From the cell containing the given text, extract its center point as [x, y] coordinate. 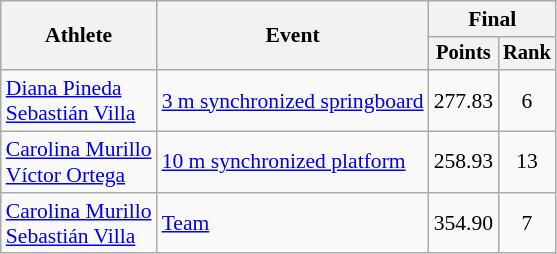
Athlete [79, 36]
Rank [527, 54]
277.83 [464, 100]
13 [527, 162]
Event [293, 36]
3 m synchronized springboard [293, 100]
Diana PinedaSebastián Villa [79, 100]
10 m synchronized platform [293, 162]
7 [527, 224]
Carolina MurilloSebastián Villa [79, 224]
Team [293, 224]
354.90 [464, 224]
Points [464, 54]
Carolina MurilloVíctor Ortega [79, 162]
Final [492, 19]
6 [527, 100]
258.93 [464, 162]
